Scan for the cell matching the given text and deliver its (x, y) coordinate at center. 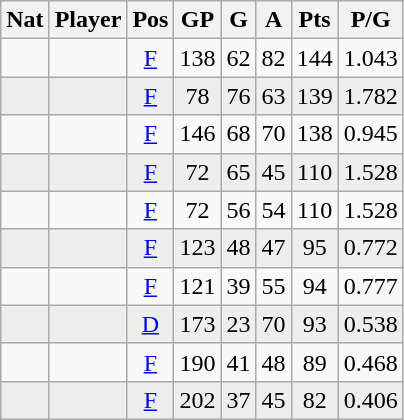
37 (238, 400)
P/G (370, 20)
190 (198, 362)
D (150, 324)
Player (88, 20)
93 (314, 324)
55 (274, 286)
0.538 (370, 324)
78 (198, 96)
0.777 (370, 286)
0.945 (370, 134)
1.782 (370, 96)
1.043 (370, 58)
94 (314, 286)
121 (198, 286)
68 (238, 134)
47 (274, 248)
Nat (25, 20)
23 (238, 324)
0.406 (370, 400)
A (274, 20)
56 (238, 210)
41 (238, 362)
54 (274, 210)
63 (274, 96)
65 (238, 172)
144 (314, 58)
123 (198, 248)
62 (238, 58)
Pos (150, 20)
Pts (314, 20)
GP (198, 20)
173 (198, 324)
89 (314, 362)
0.468 (370, 362)
146 (198, 134)
G (238, 20)
0.772 (370, 248)
76 (238, 96)
139 (314, 96)
202 (198, 400)
39 (238, 286)
95 (314, 248)
